Find where the given text appears and provide that cell's center as [x, y] coordinate. 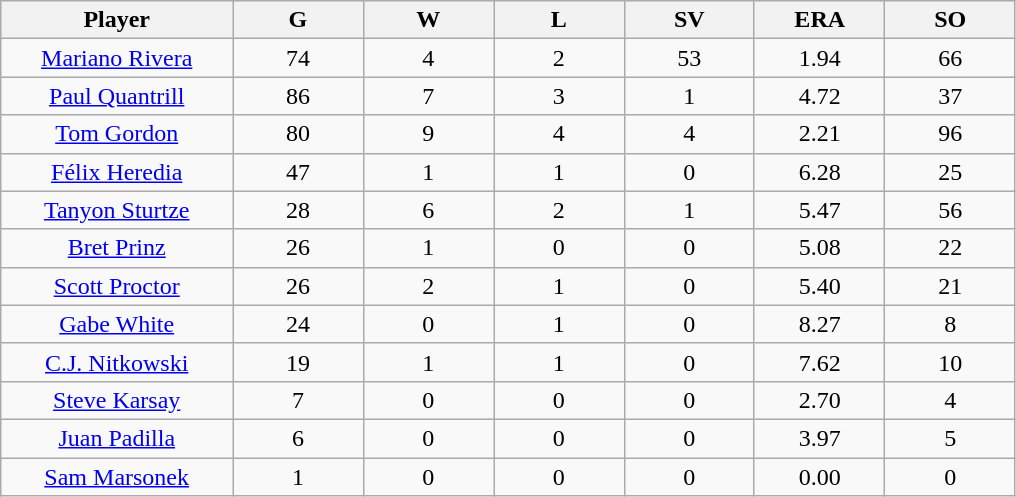
2.70 [819, 400]
53 [689, 58]
86 [298, 96]
74 [298, 58]
80 [298, 134]
66 [950, 58]
19 [298, 362]
W [428, 20]
L [559, 20]
5.08 [819, 248]
SV [689, 20]
Player [117, 20]
Gabe White [117, 324]
2.21 [819, 134]
96 [950, 134]
28 [298, 210]
Mariano Rivera [117, 58]
22 [950, 248]
Tom Gordon [117, 134]
Paul Quantrill [117, 96]
G [298, 20]
Juan Padilla [117, 438]
Félix Heredia [117, 172]
C.J. Nitkowski [117, 362]
9 [428, 134]
3.97 [819, 438]
5.47 [819, 210]
ERA [819, 20]
47 [298, 172]
SO [950, 20]
3 [559, 96]
56 [950, 210]
4.72 [819, 96]
37 [950, 96]
5.40 [819, 286]
Sam Marsonek [117, 477]
21 [950, 286]
0.00 [819, 477]
Steve Karsay [117, 400]
5 [950, 438]
1.94 [819, 58]
8.27 [819, 324]
Scott Proctor [117, 286]
6.28 [819, 172]
7.62 [819, 362]
25 [950, 172]
Bret Prinz [117, 248]
24 [298, 324]
10 [950, 362]
Tanyon Sturtze [117, 210]
8 [950, 324]
